Provide the (X, Y) coordinate of the cell's center where the given text is located.  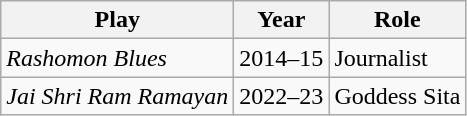
2014–15 (282, 58)
Rashomon Blues (118, 58)
Jai Shri Ram Ramayan (118, 96)
Role (398, 20)
2022–23 (282, 96)
Year (282, 20)
Journalist (398, 58)
Goddess Sita (398, 96)
Play (118, 20)
